Identify which cell holds the provided text, then report its [X, Y] central coordinate. 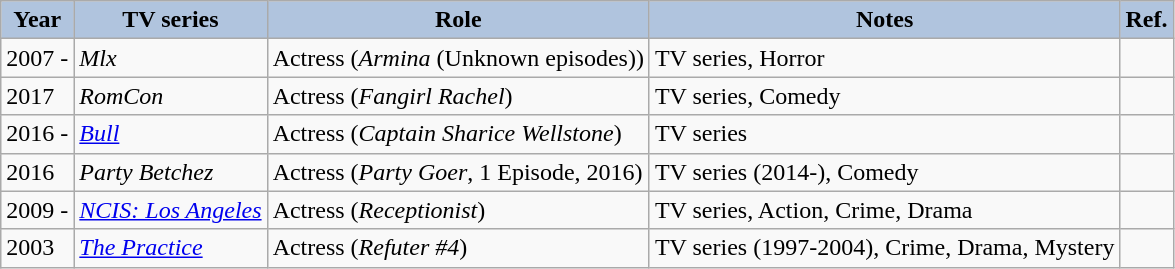
The Practice [170, 248]
Role [458, 20]
Ref. [1146, 20]
Actress (Party Goer, 1 Episode, 2016) [458, 172]
TV series (2014-), Comedy [884, 172]
TV series (1997-2004), Crime, Drama, Mystery [884, 248]
TV series, Comedy [884, 96]
2017 [38, 96]
Year [38, 20]
TV series, Action, Crime, Drama [884, 210]
Mlx [170, 58]
2007 - [38, 58]
Actress (Refuter #4) [458, 248]
Bull [170, 134]
NCIS: Los Angeles [170, 210]
Notes [884, 20]
Actress (Receptionist) [458, 210]
Party Betchez [170, 172]
2016 [38, 172]
Actress (Fangirl Rachel) [458, 96]
2003 [38, 248]
2016 - [38, 134]
RomCon [170, 96]
Actress (Armina (Unknown episodes)) [458, 58]
2009 - [38, 210]
TV series, Horror [884, 58]
Actress (Captain Sharice Wellstone) [458, 134]
